Scan for the cell matching the given text and deliver its (X, Y) coordinate at center. 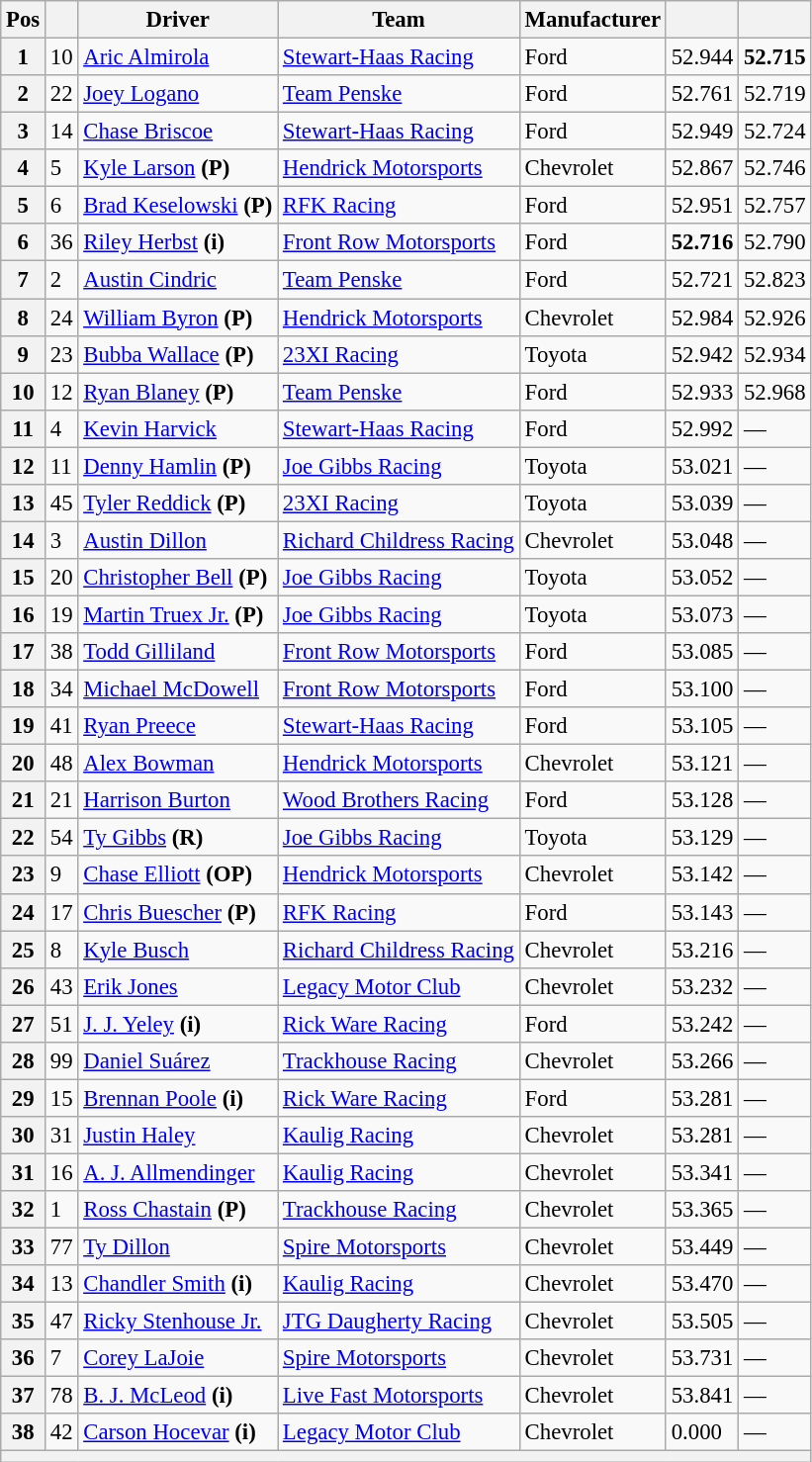
52.992 (702, 428)
52.715 (775, 57)
54 (61, 838)
43 (61, 986)
Wood Brothers Racing (400, 800)
53.341 (702, 1172)
45 (61, 503)
0.000 (702, 1433)
Todd Gilliland (178, 652)
Live Fast Motorsports (400, 1396)
Chris Buescher (P) (178, 912)
53.128 (702, 800)
Harrison Burton (178, 800)
52.761 (702, 94)
52.942 (702, 354)
52.944 (702, 57)
Alex Bowman (178, 764)
53.129 (702, 838)
William Byron (P) (178, 318)
42 (61, 1433)
Pos (24, 20)
27 (24, 1024)
Austin Cindric (178, 280)
Austin Dillon (178, 540)
53.100 (702, 689)
Tyler Reddick (P) (178, 503)
53.048 (702, 540)
53.232 (702, 986)
52.724 (775, 132)
Corey LaJoie (178, 1358)
53.073 (702, 614)
Team (400, 20)
32 (24, 1210)
52.746 (775, 168)
53.505 (702, 1322)
25 (24, 950)
53.365 (702, 1210)
53.841 (702, 1396)
53.105 (702, 726)
Michael McDowell (178, 689)
53.121 (702, 764)
Brad Keselowski (P) (178, 206)
28 (24, 1061)
52.823 (775, 280)
Manufacturer (592, 20)
78 (61, 1396)
53.143 (702, 912)
18 (24, 689)
Driver (178, 20)
J. J. Yeley (i) (178, 1024)
53.470 (702, 1284)
Brennan Poole (i) (178, 1098)
52.790 (775, 242)
37 (24, 1396)
Ricky Stenhouse Jr. (178, 1322)
Joey Logano (178, 94)
30 (24, 1136)
52.933 (702, 392)
53.242 (702, 1024)
53.266 (702, 1061)
53.449 (702, 1247)
Daniel Suárez (178, 1061)
52.721 (702, 280)
Ty Dillon (178, 1247)
Justin Haley (178, 1136)
47 (61, 1322)
53.085 (702, 652)
52.968 (775, 392)
Kevin Harvick (178, 428)
99 (61, 1061)
53.216 (702, 950)
53.039 (702, 503)
26 (24, 986)
Chase Elliott (OP) (178, 875)
52.951 (702, 206)
Christopher Bell (P) (178, 578)
52.757 (775, 206)
Chase Briscoe (178, 132)
33 (24, 1247)
Chandler Smith (i) (178, 1284)
A. J. Allmendinger (178, 1172)
52.949 (702, 132)
51 (61, 1024)
B. J. McLeod (i) (178, 1396)
52.867 (702, 168)
53.142 (702, 875)
53.731 (702, 1358)
52.716 (702, 242)
Carson Hocevar (i) (178, 1433)
Ty Gibbs (R) (178, 838)
Denny Hamlin (P) (178, 466)
29 (24, 1098)
JTG Daugherty Racing (400, 1322)
53.021 (702, 466)
Bubba Wallace (P) (178, 354)
Kyle Busch (178, 950)
Ryan Preece (178, 726)
Erik Jones (178, 986)
Ryan Blaney (P) (178, 392)
Aric Almirola (178, 57)
48 (61, 764)
Ross Chastain (P) (178, 1210)
Riley Herbst (i) (178, 242)
52.934 (775, 354)
52.926 (775, 318)
Martin Truex Jr. (P) (178, 614)
35 (24, 1322)
52.719 (775, 94)
53.052 (702, 578)
Kyle Larson (P) (178, 168)
77 (61, 1247)
41 (61, 726)
52.984 (702, 318)
